For the text-containing cell, return its midpoint in [x, y] coordinate format. 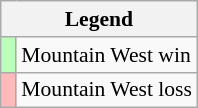
Mountain West loss [106, 90]
Legend [99, 19]
Mountain West win [106, 55]
